Output the [x, y] coordinate of the center of the cell containing the given text.  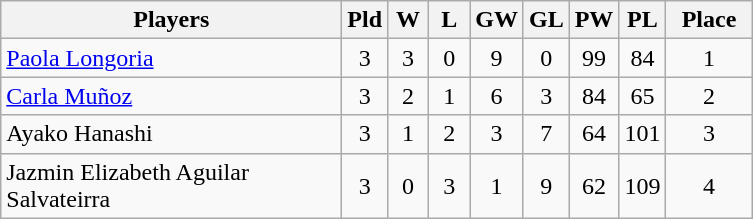
Players [172, 20]
4 [709, 186]
Place [709, 20]
W [408, 20]
101 [642, 134]
62 [594, 186]
Pld [365, 20]
6 [497, 96]
65 [642, 96]
99 [594, 58]
109 [642, 186]
GL [546, 20]
64 [594, 134]
Jazmin Elizabeth Aguilar Salvateirra [172, 186]
PL [642, 20]
Ayako Hanashi [172, 134]
GW [497, 20]
PW [594, 20]
L [450, 20]
Paola Longoria [172, 58]
7 [546, 134]
Carla Muñoz [172, 96]
